From the cell containing the given text, extract its center point as [X, Y] coordinate. 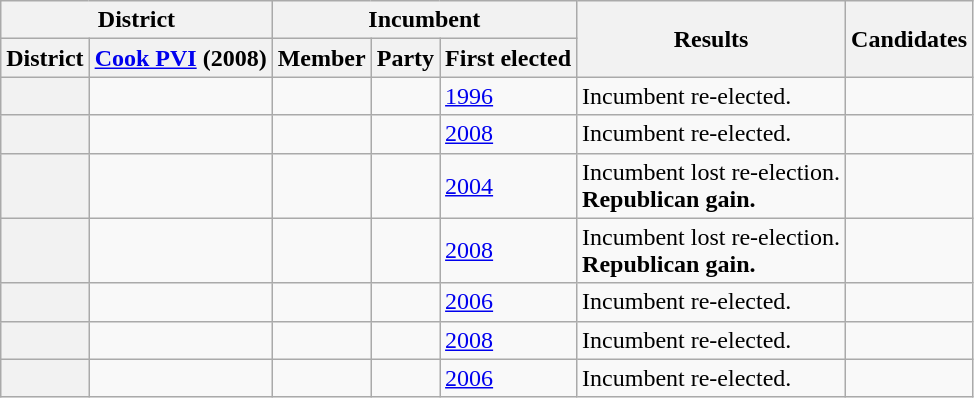
First elected [508, 58]
2004 [508, 186]
Member [322, 58]
Candidates [910, 39]
Party [405, 58]
1996 [508, 96]
Incumbent [424, 20]
Cook PVI (2008) [180, 58]
Results [712, 39]
